Return the (X, Y) coordinate for the center point of the cell that contains the specified text.  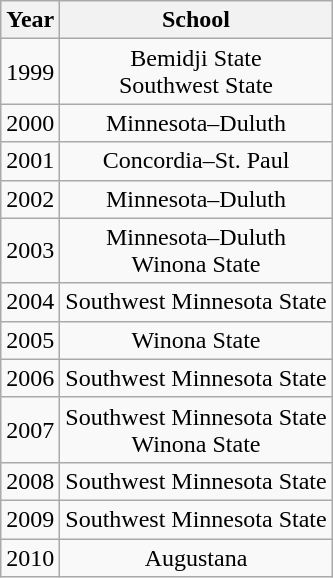
2004 (30, 302)
Bemidji StateSouthwest State (196, 72)
2009 (30, 519)
2000 (30, 123)
Winona State (196, 340)
2007 (30, 430)
2003 (30, 250)
2005 (30, 340)
Southwest Minnesota StateWinona State (196, 430)
Minnesota–DuluthWinona State (196, 250)
2002 (30, 199)
Augustana (196, 557)
2010 (30, 557)
Year (30, 20)
School (196, 20)
2008 (30, 481)
Concordia–St. Paul (196, 161)
2006 (30, 378)
1999 (30, 72)
2001 (30, 161)
